Locate the cell with the specified text and output its (X, Y) center coordinate. 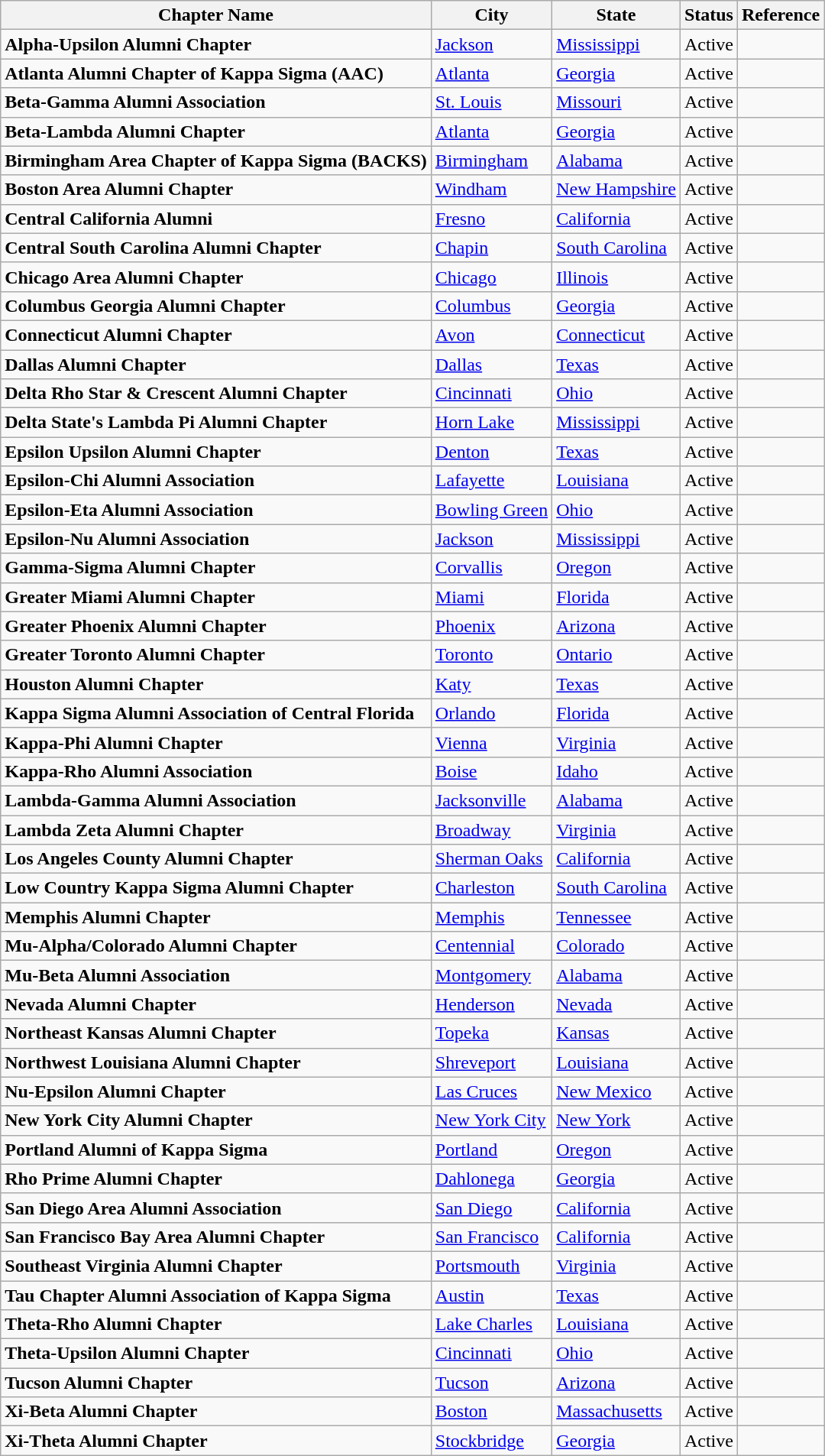
Greater Phoenix Alumni Chapter (216, 626)
Avon (491, 335)
San Diego Area Alumni Association (216, 1208)
Dahlonega (491, 1179)
Los Angeles County Alumni Chapter (216, 859)
Northeast Kansas Alumni Chapter (216, 1033)
Tucson Alumni Chapter (216, 1383)
Missouri (616, 102)
Ontario (616, 655)
Gamma-Sigma Alumni Chapter (216, 568)
Horn Lake (491, 423)
Idaho (616, 771)
Portland (491, 1150)
Orlando (491, 713)
Broadway (491, 829)
Sherman Oaks (491, 859)
Chapter Name (216, 15)
San Francisco (491, 1237)
Montgomery (491, 975)
Las Cruces (491, 1091)
Katy (491, 684)
San Diego (491, 1208)
Rho Prime Alumni Chapter (216, 1179)
State (616, 15)
Toronto (491, 655)
Mu-Beta Alumni Association (216, 975)
Southeast Virginia Alumni Chapter (216, 1266)
City (491, 15)
Greater Miami Alumni Chapter (216, 597)
Birmingham (491, 161)
Beta-Gamma Alumni Association (216, 102)
Boston (491, 1412)
Birmingham Area Chapter of Kappa Sigma (BACKS) (216, 161)
Dallas Alumni Chapter (216, 365)
Central South Carolina Alumni Chapter (216, 248)
Memphis Alumni Chapter (216, 917)
Lambda Zeta Alumni Chapter (216, 829)
Chicago Area Alumni Chapter (216, 277)
Portland Alumni of Kappa Sigma (216, 1150)
Northwest Louisiana Alumni Chapter (216, 1062)
Nu-Epsilon Alumni Chapter (216, 1091)
Xi-Theta Alumni Chapter (216, 1441)
Lake Charles (491, 1325)
Lafayette (491, 481)
Boston Area Alumni Chapter (216, 190)
Alpha-Upsilon Alumni Chapter (216, 44)
Denton (491, 452)
Bowling Green (491, 510)
Miami (491, 597)
Tucson (491, 1383)
Kappa-Rho Alumni Association (216, 771)
Shreveport (491, 1062)
Colorado (616, 946)
San Francisco Bay Area Alumni Chapter (216, 1237)
Boise (491, 771)
Reference (781, 15)
Portsmouth (491, 1266)
Status (709, 15)
St. Louis (491, 102)
New York (616, 1120)
Epsilon Upsilon Alumni Chapter (216, 452)
Delta Rho Star & Crescent Alumni Chapter (216, 394)
Nevada Alumni Chapter (216, 1004)
Nevada (616, 1004)
Massachusetts (616, 1412)
Atlanta Alumni Chapter of Kappa Sigma (AAC) (216, 73)
Beta-Lambda Alumni Chapter (216, 131)
Theta-Rho Alumni Chapter (216, 1325)
Jacksonville (491, 800)
Tennessee (616, 917)
Chicago (491, 277)
Columbus Georgia Alumni Chapter (216, 306)
Kansas (616, 1033)
Chapin (491, 248)
Kappa Sigma Alumni Association of Central Florida (216, 713)
New Hampshire (616, 190)
Connecticut Alumni Chapter (216, 335)
Dallas (491, 365)
Topeka (491, 1033)
Centennial (491, 946)
Phoenix (491, 626)
Houston Alumni Chapter (216, 684)
Stockbridge (491, 1441)
New Mexico (616, 1091)
Connecticut (616, 335)
Greater Toronto Alumni Chapter (216, 655)
Epsilon-Nu Alumni Association (216, 539)
Illinois (616, 277)
Xi-Beta Alumni Chapter (216, 1412)
Epsilon-Eta Alumni Association (216, 510)
Corvallis (491, 568)
Charleston (491, 888)
Vienna (491, 742)
New York City Alumni Chapter (216, 1120)
Theta-Upsilon Alumni Chapter (216, 1354)
Mu-Alpha/Colorado Alumni Chapter (216, 946)
Columbus (491, 306)
Fresno (491, 219)
Memphis (491, 917)
Kappa-Phi Alumni Chapter (216, 742)
Central California Alumni (216, 219)
Delta State's Lambda Pi Alumni Chapter (216, 423)
Low Country Kappa Sigma Alumni Chapter (216, 888)
Henderson (491, 1004)
Windham (491, 190)
Austin (491, 1295)
New York City (491, 1120)
Tau Chapter Alumni Association of Kappa Sigma (216, 1295)
Lambda-Gamma Alumni Association (216, 800)
Epsilon-Chi Alumni Association (216, 481)
